Locate the cell with the specified text and output its [X, Y] center coordinate. 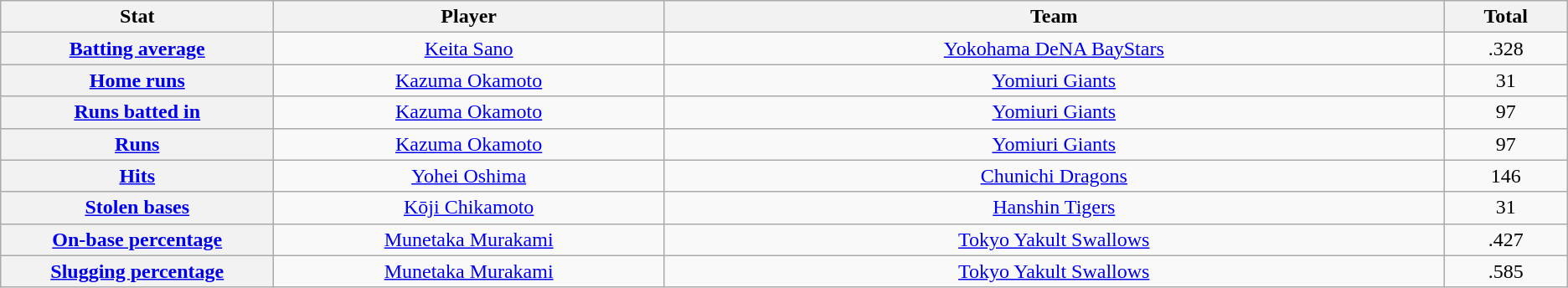
Stat [137, 17]
On-base percentage [137, 239]
Hanshin Tigers [1055, 208]
Hits [137, 176]
Yohei Oshima [469, 176]
Kōji Chikamoto [469, 208]
Player [469, 17]
Yokohama DeNA BayStars [1055, 49]
Runs [137, 144]
Keita Sano [469, 49]
Total [1506, 17]
.328 [1506, 49]
Chunichi Dragons [1055, 176]
Stolen bases [137, 208]
Home runs [137, 80]
Batting average [137, 49]
Runs batted in [137, 112]
.585 [1506, 271]
.427 [1506, 239]
Team [1055, 17]
146 [1506, 176]
Slugging percentage [137, 271]
